Locate the cell with the specified text and output its (x, y) center coordinate. 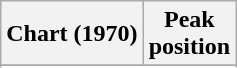
Peak position (189, 34)
Chart (1970) (72, 34)
